Determine the (X, Y) coordinate at the center of the cell enclosing the given text.  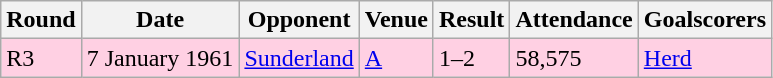
1–2 (471, 58)
Venue (396, 20)
Result (471, 20)
7 January 1961 (160, 58)
58,575 (574, 58)
Date (160, 20)
Round (41, 20)
Sunderland (299, 58)
Opponent (299, 20)
Attendance (574, 20)
Goalscorers (704, 20)
Herd (704, 58)
R3 (41, 58)
A (396, 58)
